Extract the [x, y] coordinate from the center of the cell holding the provided text.  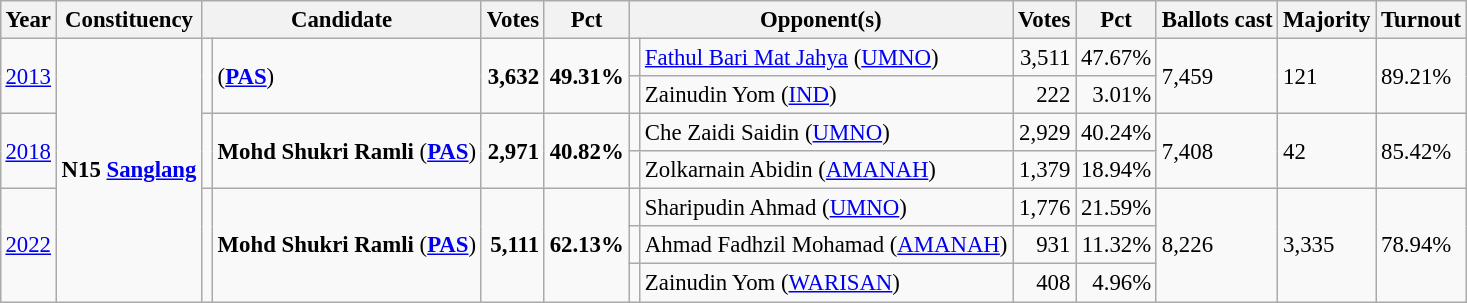
Majority [1327, 20]
Che Zaidi Saidin (UMNO) [826, 133]
40.24% [1116, 133]
Turnout [1422, 20]
8,226 [1216, 246]
2022 [28, 246]
Ahmad Fadhzil Mohamad (AMANAH) [826, 245]
2018 [28, 152]
1,776 [1044, 208]
Zolkarnain Abidin (AMANAH) [826, 170]
11.32% [1116, 245]
121 [1327, 76]
7,459 [1216, 76]
2013 [28, 76]
49.31% [586, 76]
3,511 [1044, 57]
(PAS) [346, 76]
Candidate [342, 20]
5,111 [512, 246]
Sharipudin Ahmad (UMNO) [826, 208]
1,379 [1044, 170]
47.67% [1116, 57]
Ballots cast [1216, 20]
Constituency [128, 20]
78.94% [1422, 246]
21.59% [1116, 208]
Opponent(s) [821, 20]
Zainudin Yom (WARISAN) [826, 283]
42 [1327, 152]
N15 Sanglang [128, 170]
18.94% [1116, 170]
40.82% [586, 152]
3,335 [1327, 246]
4.96% [1116, 283]
931 [1044, 245]
2,929 [1044, 133]
62.13% [586, 246]
Zainudin Yom (IND) [826, 95]
408 [1044, 283]
85.42% [1422, 152]
3,632 [512, 76]
7,408 [1216, 152]
3.01% [1116, 95]
222 [1044, 95]
89.21% [1422, 76]
Fathul Bari Mat Jahya (UMNO) [826, 57]
2,971 [512, 152]
Year [28, 20]
